For the text-containing cell, return its midpoint in (X, Y) coordinate format. 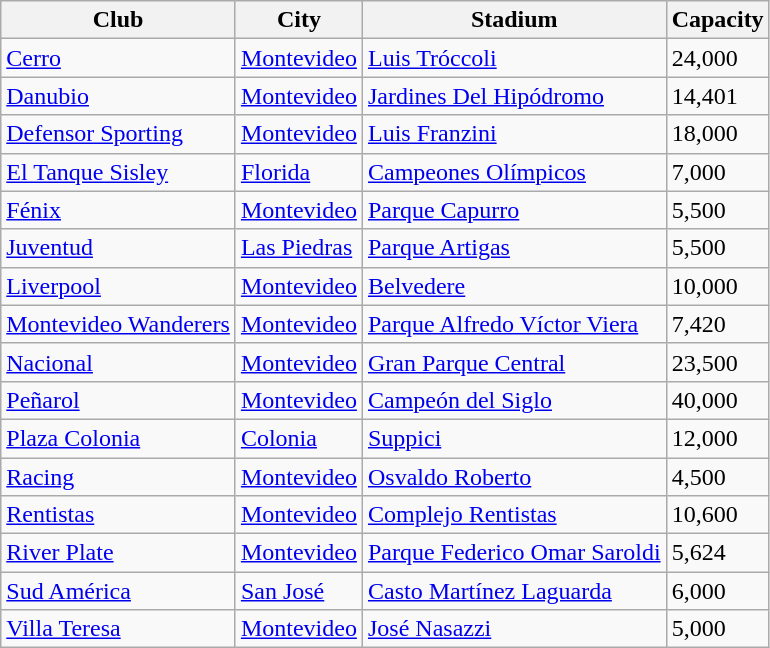
Casto Martínez Laguarda (514, 591)
Liverpool (118, 286)
Campeón del Siglo (514, 400)
Danubio (118, 96)
Jardines Del Hipódromo (514, 96)
River Plate (118, 553)
5,624 (718, 553)
Parque Federico Omar Saroldi (514, 553)
Sud América (118, 591)
4,500 (718, 477)
6,000 (718, 591)
24,000 (718, 58)
18,000 (718, 134)
40,000 (718, 400)
Defensor Sporting (118, 134)
Luis Franzini (514, 134)
Campeones Olímpicos (514, 172)
Nacional (118, 362)
23,500 (718, 362)
Peñarol (118, 400)
7,000 (718, 172)
Parque Capurro (514, 210)
José Nasazzi (514, 629)
Gran Parque Central (514, 362)
10,000 (718, 286)
Juventud (118, 248)
Parque Alfredo Víctor Viera (514, 324)
7,420 (718, 324)
Fénix (118, 210)
Suppici (514, 438)
Parque Artigas (514, 248)
12,000 (718, 438)
Montevideo Wanderers (118, 324)
Club (118, 20)
14,401 (718, 96)
Capacity (718, 20)
El Tanque Sisley (118, 172)
Racing (118, 477)
Florida (298, 172)
Stadium (514, 20)
10,600 (718, 515)
City (298, 20)
San José (298, 591)
Belvedere (514, 286)
5,000 (718, 629)
Luis Tróccoli (514, 58)
Colonia (298, 438)
Osvaldo Roberto (514, 477)
Villa Teresa (118, 629)
Rentistas (118, 515)
Plaza Colonia (118, 438)
Cerro (118, 58)
Las Piedras (298, 248)
Complejo Rentistas (514, 515)
